Identify which cell holds the provided text, then report its [x, y] central coordinate. 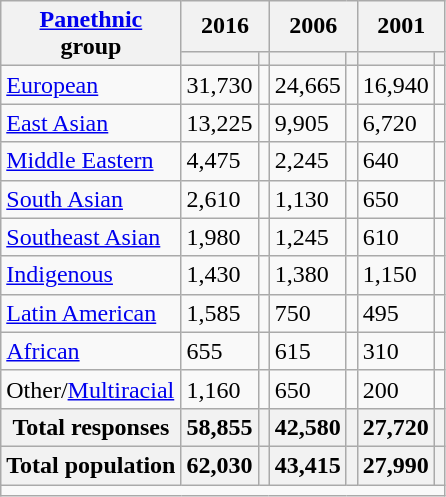
1,430 [220, 275]
1,130 [308, 199]
615 [308, 351]
East Asian [91, 123]
16,940 [396, 85]
2001 [401, 26]
1,585 [220, 313]
1,150 [396, 275]
24,665 [308, 85]
27,990 [396, 465]
27,720 [396, 427]
58,855 [220, 427]
European [91, 85]
655 [220, 351]
495 [396, 313]
43,415 [308, 465]
Panethnicgroup [91, 34]
9,905 [308, 123]
Southeast Asian [91, 237]
750 [308, 313]
6,720 [396, 123]
2,610 [220, 199]
1,160 [220, 389]
4,475 [220, 161]
2016 [225, 26]
310 [396, 351]
Latin American [91, 313]
1,245 [308, 237]
200 [396, 389]
2,245 [308, 161]
1,380 [308, 275]
Total responses [91, 427]
640 [396, 161]
Total population [91, 465]
31,730 [220, 85]
1,980 [220, 237]
2006 [313, 26]
Indigenous [91, 275]
13,225 [220, 123]
62,030 [220, 465]
Middle Eastern [91, 161]
South Asian [91, 199]
African [91, 351]
42,580 [308, 427]
Other/Multiracial [91, 389]
610 [396, 237]
